Detect which cell encompasses the target text, then output its [x, y] center coordinate. 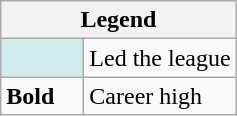
Led the league [160, 58]
Legend [118, 20]
Career high [160, 96]
Bold [42, 96]
